Pinpoint the cell where the given text exists, returning its (X, Y) midpoint coordinate. 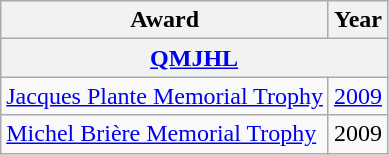
Michel Brière Memorial Trophy (165, 134)
Award (165, 20)
QMJHL (194, 58)
Year (358, 20)
Jacques Plante Memorial Trophy (165, 96)
